Search for the cell housing the specified text and yield its (X, Y) center coordinate. 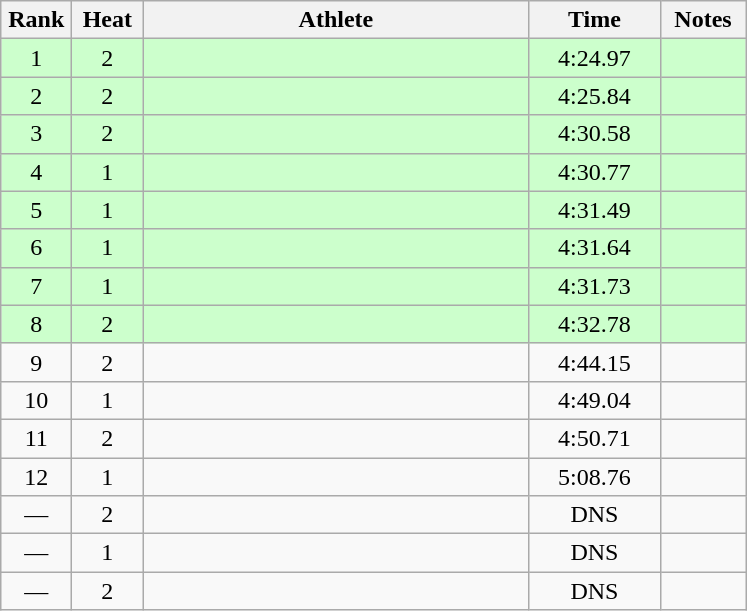
4:49.04 (594, 400)
Rank (36, 20)
10 (36, 400)
Notes (703, 20)
4:25.84 (594, 96)
Time (594, 20)
12 (36, 477)
4:31.73 (594, 286)
4:24.97 (594, 58)
4:31.49 (594, 210)
4:32.78 (594, 324)
4:31.64 (594, 248)
8 (36, 324)
Athlete (336, 20)
9 (36, 362)
4:44.15 (594, 362)
4:50.71 (594, 438)
3 (36, 134)
5 (36, 210)
7 (36, 286)
4:30.58 (594, 134)
4 (36, 172)
Heat (108, 20)
11 (36, 438)
4:30.77 (594, 172)
6 (36, 248)
5:08.76 (594, 477)
